For the text-containing cell, return its midpoint in [x, y] coordinate format. 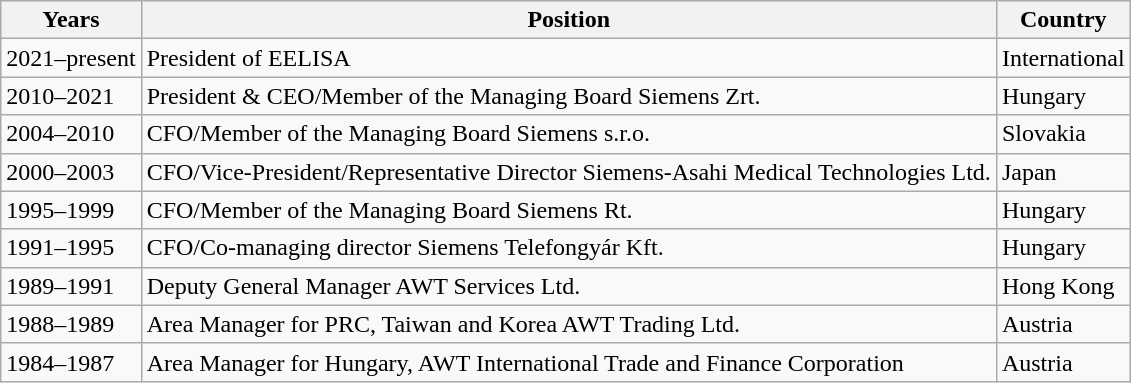
CFO/Co-managing director Siemens Telefongyár Kft. [568, 248]
Japan [1063, 172]
Country [1063, 20]
1991–1995 [71, 248]
President & CEO/Member of the Managing Board Siemens Zrt. [568, 96]
1984–1987 [71, 362]
1995–1999 [71, 210]
2021–present [71, 58]
CFO/Vice-President/Representative Director Siemens-Asahi Medical Technologies Ltd. [568, 172]
Slovakia [1063, 134]
International [1063, 58]
Years [71, 20]
Area Manager for Hungary, AWT International Trade and Finance Corporation [568, 362]
Deputy General Manager AWT Services Ltd. [568, 286]
CFO/Member of the Managing Board Siemens s.r.o. [568, 134]
Hong Kong [1063, 286]
2000–2003 [71, 172]
Position [568, 20]
1989–1991 [71, 286]
Area Manager for PRC, Taiwan and Korea AWT Trading Ltd. [568, 324]
1988–1989 [71, 324]
President of EELISA [568, 58]
2004–2010 [71, 134]
2010–2021 [71, 96]
CFO/Member of the Managing Board Siemens Rt. [568, 210]
